Extract the [X, Y] coordinate from the center of the cell holding the provided text.  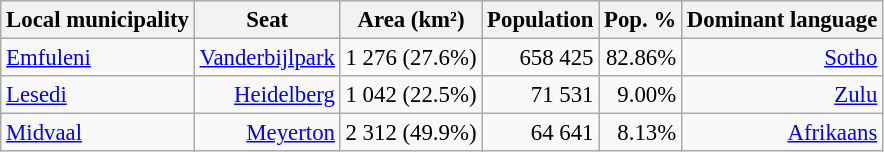
Midvaal [98, 133]
Emfuleni [98, 58]
2 312 (49.9%) [411, 133]
Pop. % [640, 20]
Meyerton [267, 133]
9.00% [640, 95]
Vanderbijlpark [267, 58]
64 641 [540, 133]
71 531 [540, 95]
Seat [267, 20]
Population [540, 20]
Lesedi [98, 95]
Afrikaans [782, 133]
1 276 (27.6%) [411, 58]
1 042 (22.5%) [411, 95]
8.13% [640, 133]
658 425 [540, 58]
Heidelberg [267, 95]
Local municipality [98, 20]
82.86% [640, 58]
Area (km²) [411, 20]
Zulu [782, 95]
Sotho [782, 58]
Dominant language [782, 20]
